Detect which cell encompasses the target text, then output its (X, Y) center coordinate. 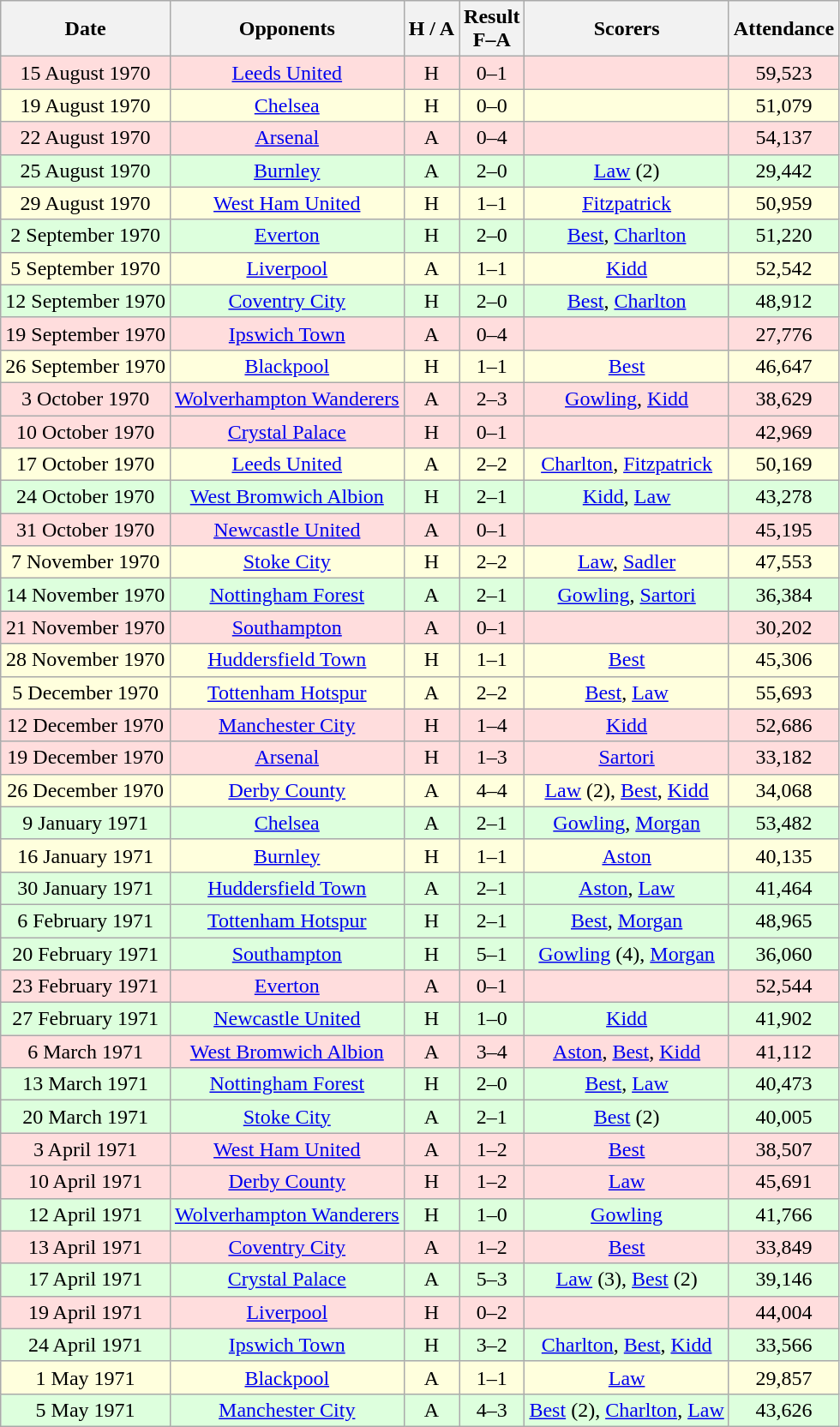
5 September 1970 (86, 268)
12 September 1970 (86, 301)
33,566 (783, 1345)
4–3 (492, 1410)
19 September 1970 (86, 333)
15 August 1970 (86, 73)
47,553 (783, 562)
46,647 (783, 366)
6 March 1971 (86, 1052)
Gowling, Kidd (627, 399)
Date (86, 29)
6 February 1971 (86, 920)
Scorers (627, 29)
41,902 (783, 1019)
34,068 (783, 790)
29,857 (783, 1377)
40,135 (783, 855)
42,969 (783, 431)
48,912 (783, 301)
45,195 (783, 530)
Gowling (4), Morgan (627, 954)
17 October 1970 (86, 465)
51,220 (783, 236)
31 October 1970 (86, 530)
19 August 1970 (86, 105)
Aston (627, 855)
43,278 (783, 497)
29,442 (783, 171)
50,169 (783, 465)
27 February 1971 (86, 1019)
3–4 (492, 1052)
26 December 1970 (86, 790)
Gowling (627, 1214)
0–2 (492, 1312)
16 January 1971 (86, 855)
ResultF–A (492, 29)
13 April 1971 (86, 1247)
9 January 1971 (86, 823)
Gowling, Sartori (627, 595)
59,523 (783, 73)
H / A (431, 29)
Charlton, Best, Kidd (627, 1345)
26 September 1970 (86, 366)
Opponents (286, 29)
4–4 (492, 790)
5–1 (492, 954)
17 April 1971 (86, 1280)
23 February 1971 (86, 986)
41,464 (783, 888)
5 May 1971 (86, 1410)
Attendance (783, 29)
55,693 (783, 693)
5 December 1970 (86, 693)
39,146 (783, 1280)
36,384 (783, 595)
36,060 (783, 954)
1–4 (492, 725)
19 December 1970 (86, 758)
22 August 1970 (86, 138)
50,959 (783, 203)
Law (2) (627, 171)
21 November 1970 (86, 627)
29 August 1970 (86, 203)
Sartori (627, 758)
24 April 1971 (86, 1345)
48,965 (783, 920)
30 January 1971 (86, 888)
3 April 1971 (86, 1149)
13 March 1971 (86, 1084)
44,004 (783, 1312)
2–3 (492, 399)
7 November 1970 (86, 562)
Charlton, Fitzpatrick (627, 465)
1–3 (492, 758)
45,306 (783, 660)
45,691 (783, 1182)
43,626 (783, 1410)
Aston, Law (627, 888)
Best (2) (627, 1117)
25 August 1970 (86, 171)
38,629 (783, 399)
5–3 (492, 1280)
0–0 (492, 105)
41,112 (783, 1052)
Law, Sadler (627, 562)
Best (2), Charlton, Law (627, 1410)
38,507 (783, 1149)
33,849 (783, 1247)
10 October 1970 (86, 431)
40,473 (783, 1084)
41,766 (783, 1214)
12 December 1970 (86, 725)
33,182 (783, 758)
53,482 (783, 823)
40,005 (783, 1117)
24 October 1970 (86, 497)
54,137 (783, 138)
Gowling, Morgan (627, 823)
Fitzpatrick (627, 203)
Best, Morgan (627, 920)
Law (3), Best (2) (627, 1280)
27,776 (783, 333)
52,544 (783, 986)
30,202 (783, 627)
2 September 1970 (86, 236)
10 April 1971 (86, 1182)
3–2 (492, 1345)
Aston, Best, Kidd (627, 1052)
Law (2), Best, Kidd (627, 790)
20 March 1971 (86, 1117)
20 February 1971 (86, 954)
28 November 1970 (86, 660)
19 April 1971 (86, 1312)
3 October 1970 (86, 399)
52,686 (783, 725)
Kidd, Law (627, 497)
52,542 (783, 268)
51,079 (783, 105)
12 April 1971 (86, 1214)
14 November 1970 (86, 595)
1 May 1971 (86, 1377)
